Extract the [x, y] coordinate from the center of the cell holding the provided text.  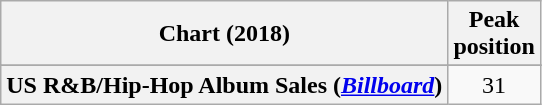
Peak position [494, 34]
31 [494, 85]
US R&B/Hip-Hop Album Sales (Billboard) [224, 85]
Chart (2018) [224, 34]
